Determine the [x, y] coordinate at the center of the cell enclosing the given text.  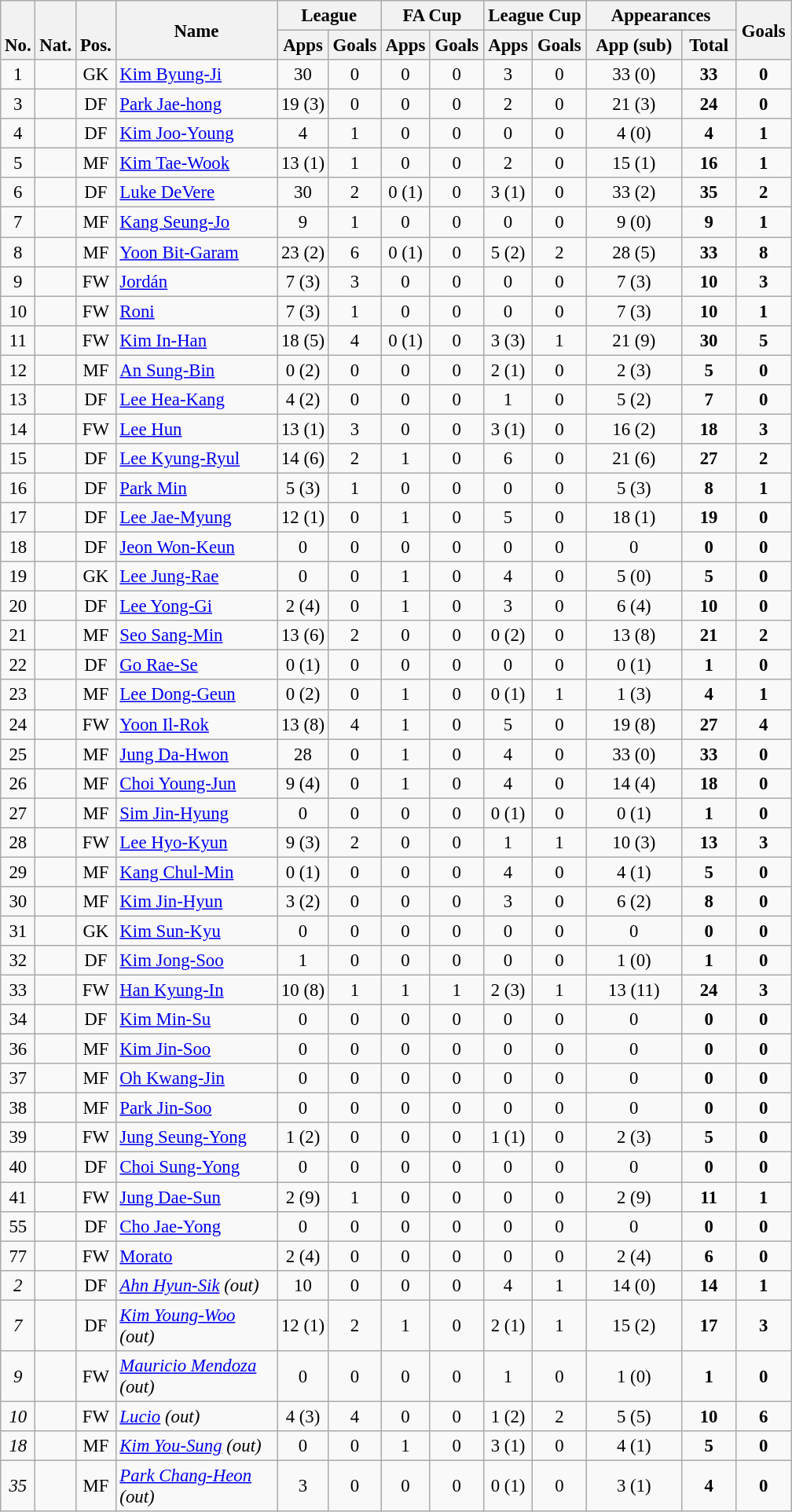
Choi Sung-Yong [196, 1167]
15 (1) [634, 163]
Kim Jin-Hyun [196, 902]
25 [18, 754]
40 [18, 1167]
10 (8) [303, 990]
Choi Young-Jun [196, 783]
Lee Yong-Gi [196, 606]
9 (3) [303, 843]
20 [18, 606]
League [329, 16]
Park Jae-hong [196, 104]
9 (4) [303, 783]
Seo Sang-Min [196, 635]
18 (1) [634, 518]
Kim Jin-Soo [196, 1049]
34 [18, 1020]
4 (3) [303, 1416]
Kim You-Sung (out) [196, 1446]
10 (3) [634, 843]
3 (2) [303, 902]
Lee Hea-Kang [196, 400]
19 (3) [303, 104]
Kim Young-Woo (out) [196, 1326]
39 [18, 1138]
Kim Min-Su [196, 1020]
Roni [196, 311]
Luke DeVere [196, 192]
14 (4) [634, 783]
5 (5) [634, 1416]
19 (8) [634, 724]
31 [18, 931]
6 (2) [634, 902]
32 [18, 961]
28 (5) [634, 252]
Lucio (out) [196, 1416]
Appearances [662, 16]
Kim Tae-Wook [196, 163]
16 (2) [634, 429]
Kim Joo-Young [196, 134]
21 (6) [634, 459]
An Sung-Bin [196, 370]
15 [18, 459]
League Cup [534, 16]
Kim Sun-Kyu [196, 931]
4 (0) [634, 134]
Ahn Hyun-Sik (out) [196, 1285]
14 (0) [634, 1285]
Kang Chul-Min [196, 872]
13 (6) [303, 635]
Name [196, 30]
6 (4) [634, 606]
3 (3) [508, 340]
Morato [196, 1256]
1 (1) [508, 1138]
Lee Dong-Geun [196, 695]
Jeon Won-Keun [196, 547]
Park Jin-Soo [196, 1108]
Cho Jae-Yong [196, 1226]
Yoon Il-Rok [196, 724]
12 [18, 370]
FA Cup [432, 16]
Lee Kyung-Ryul [196, 459]
Lee Jung-Rae [196, 577]
29 [18, 872]
Jordán [196, 281]
38 [18, 1108]
Lee Hun [196, 429]
55 [18, 1226]
26 [18, 783]
Kim In-Han [196, 340]
Sim Jin-Hyung [196, 813]
Jung Seung-Yong [196, 1138]
Jung Dae-Sun [196, 1197]
Pos. [96, 30]
App (sub) [634, 46]
1 (3) [634, 695]
21 (3) [634, 104]
Total [709, 46]
Park Min [196, 488]
Mauricio Mendoza (out) [196, 1376]
Oh Kwang-Jin [196, 1078]
21 (9) [634, 340]
18 (5) [303, 340]
Kim Byung-Ji [196, 75]
Lee Jae-Myung [196, 518]
5 (0) [634, 577]
Go Rae-Se [196, 665]
9 (0) [634, 222]
Han Kyung-In [196, 990]
Jung Da-Hwon [196, 754]
41 [18, 1197]
36 [18, 1049]
Nat. [56, 30]
23 [18, 695]
22 [18, 665]
77 [18, 1256]
No. [18, 30]
23 (2) [303, 252]
37 [18, 1078]
Kang Seung-Jo [196, 222]
33 (2) [634, 192]
14 (6) [303, 459]
Kim Jong-Soo [196, 961]
15 (2) [634, 1326]
Lee Hyo-Kyun [196, 843]
Park Chang-Heon (out) [196, 1486]
13 (11) [634, 990]
4 (2) [303, 400]
Yoon Bit-Garam [196, 252]
